Search for the cell housing the specified text and yield its [X, Y] center coordinate. 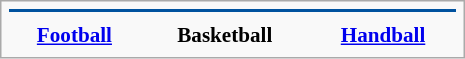
Football [74, 35]
Basketball [225, 35]
Handball [383, 35]
